Provide the (x, y) coordinate of the cell's center where the given text is located.  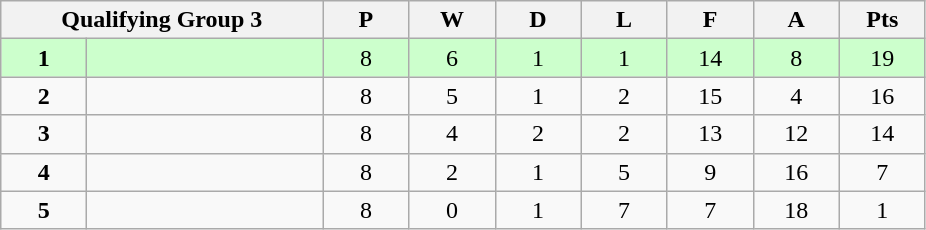
19 (882, 58)
A (796, 20)
3 (44, 134)
D (538, 20)
12 (796, 134)
L (624, 20)
0 (452, 210)
13 (710, 134)
W (452, 20)
15 (710, 96)
9 (710, 172)
Pts (882, 20)
18 (796, 210)
P (366, 20)
F (710, 20)
6 (452, 58)
Qualifying Group 3 (162, 20)
